Detect which cell encompasses the target text, then output its [X, Y] center coordinate. 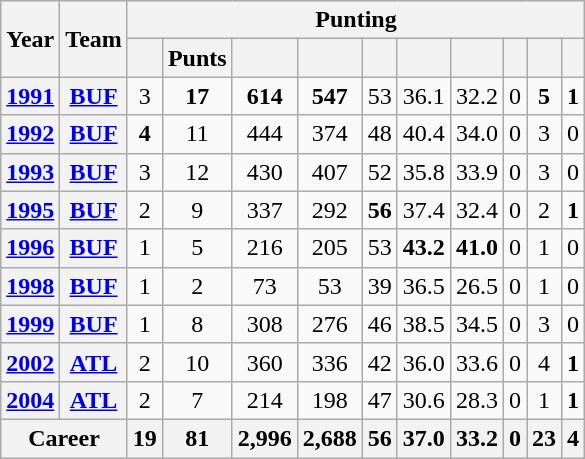
1995 [30, 210]
41.0 [476, 248]
10 [197, 362]
Team [94, 39]
2,688 [330, 438]
198 [330, 400]
205 [330, 248]
36.5 [424, 286]
1993 [30, 172]
33.9 [476, 172]
614 [264, 96]
374 [330, 134]
52 [380, 172]
11 [197, 134]
33.6 [476, 362]
9 [197, 210]
Punting [356, 20]
430 [264, 172]
48 [380, 134]
35.8 [424, 172]
2,996 [264, 438]
36.1 [424, 96]
81 [197, 438]
32.2 [476, 96]
26.5 [476, 286]
23 [544, 438]
38.5 [424, 324]
308 [264, 324]
1996 [30, 248]
43.2 [424, 248]
37.4 [424, 210]
407 [330, 172]
12 [197, 172]
547 [330, 96]
1998 [30, 286]
30.6 [424, 400]
Career [64, 438]
Year [30, 39]
444 [264, 134]
1999 [30, 324]
28.3 [476, 400]
19 [144, 438]
337 [264, 210]
1992 [30, 134]
2004 [30, 400]
214 [264, 400]
8 [197, 324]
276 [330, 324]
32.4 [476, 210]
36.0 [424, 362]
Punts [197, 58]
336 [330, 362]
47 [380, 400]
17 [197, 96]
73 [264, 286]
1991 [30, 96]
360 [264, 362]
216 [264, 248]
37.0 [424, 438]
39 [380, 286]
2002 [30, 362]
46 [380, 324]
34.0 [476, 134]
34.5 [476, 324]
33.2 [476, 438]
7 [197, 400]
40.4 [424, 134]
42 [380, 362]
292 [330, 210]
